Provide the (x, y) coordinate of the cell's center where the given text is located.  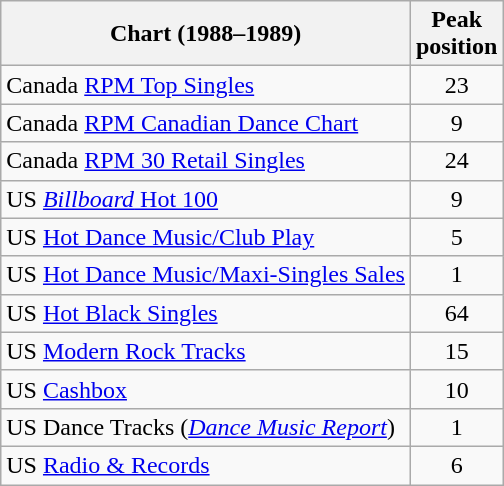
US Billboard Hot 100 (206, 199)
24 (456, 161)
US Hot Black Singles (206, 313)
Canada RPM Canadian Dance Chart (206, 123)
US Modern Rock Tracks (206, 351)
US Hot Dance Music/Club Play (206, 237)
Canada RPM Top Singles (206, 85)
5 (456, 237)
US Hot Dance Music/Maxi-Singles Sales (206, 275)
23 (456, 85)
Chart (1988–1989) (206, 34)
US Radio & Records (206, 465)
US Dance Tracks (Dance Music Report) (206, 427)
US Cashbox (206, 389)
6 (456, 465)
Peakposition (456, 34)
15 (456, 351)
10 (456, 389)
64 (456, 313)
Canada RPM 30 Retail Singles (206, 161)
